Search for the cell housing the specified text and yield its [x, y] center coordinate. 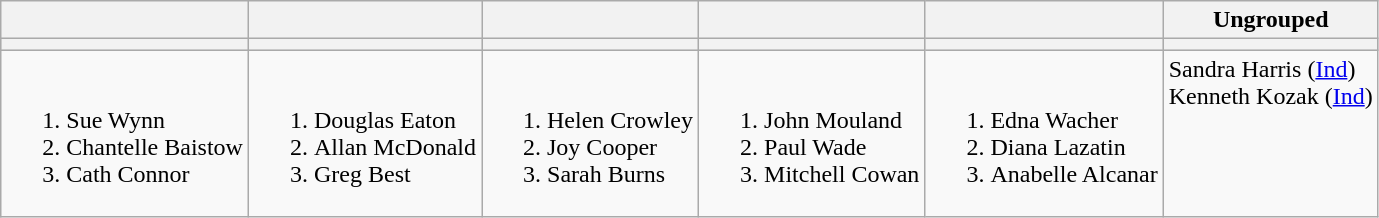
Sandra Harris (Ind) Kenneth Kozak (Ind) [1270, 134]
Edna WacherDiana LazatinAnabelle Alcanar [1044, 134]
John MoulandPaul WadeMitchell Cowan [812, 134]
Helen CrowleyJoy CooperSarah Burns [590, 134]
Douglas EatonAllan McDonaldGreg Best [364, 134]
Sue WynnChantelle BaistowCath Connor [125, 134]
Ungrouped [1270, 20]
